For the text-containing cell, return its midpoint in (X, Y) coordinate format. 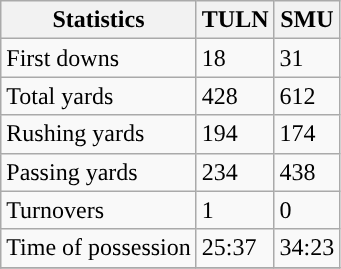
174 (307, 134)
428 (235, 96)
First downs (99, 58)
Statistics (99, 20)
612 (307, 96)
234 (235, 172)
Turnovers (99, 210)
438 (307, 172)
TULN (235, 20)
1 (235, 210)
Total yards (99, 96)
SMU (307, 20)
31 (307, 58)
194 (235, 134)
25:37 (235, 248)
34:23 (307, 248)
0 (307, 210)
Rushing yards (99, 134)
Passing yards (99, 172)
Time of possession (99, 248)
18 (235, 58)
